Identify which cell holds the provided text, then report its (x, y) central coordinate. 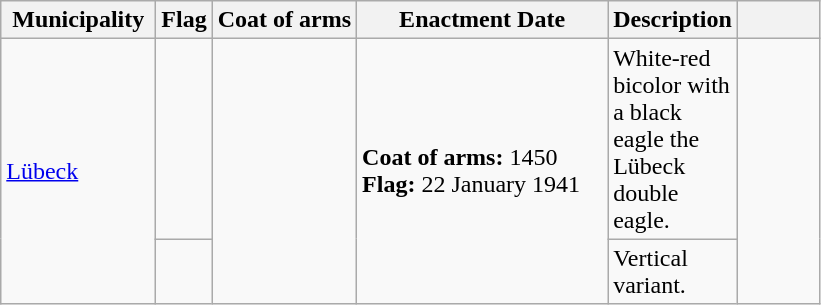
Description (673, 20)
Coat of arms (284, 20)
Municipality (78, 20)
Lübeck (78, 172)
White-red bicolor with a black eagle the Lübeck double eagle. (673, 139)
Flag (184, 20)
Enactment Date (482, 20)
Vertical variant. (673, 272)
Coat of arms: 1450Flag: 22 January 1941 (482, 172)
